Scan for the cell matching the given text and deliver its [x, y] coordinate at center. 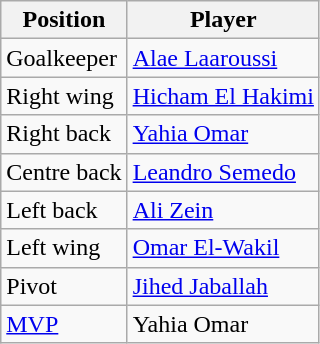
Alae Laaroussi [223, 58]
MVP [64, 324]
Omar El-Wakil [223, 248]
Ali Zein [223, 210]
Player [223, 20]
Position [64, 20]
Centre back [64, 172]
Right wing [64, 96]
Left back [64, 210]
Right back [64, 134]
Jihed Jaballah [223, 286]
Pivot [64, 286]
Goalkeeper [64, 58]
Left wing [64, 248]
Hicham El Hakimi [223, 96]
Leandro Semedo [223, 172]
